Capture the cell that displays the provided text and extract its [x, y] central coordinate. 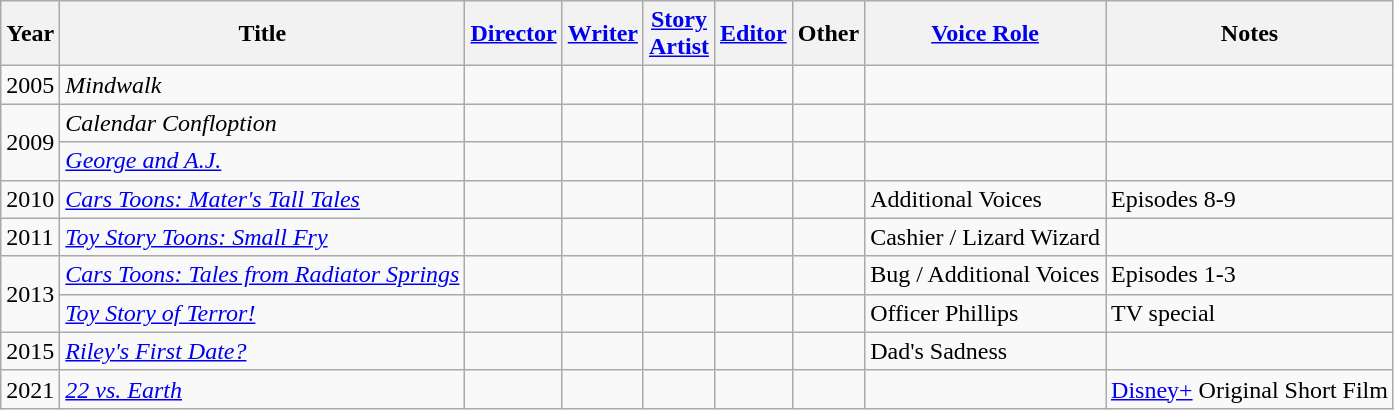
Toy Story of Terror! [262, 313]
StoryArtist [678, 34]
Writer [602, 34]
Year [30, 34]
Cars Toons: Mater's Tall Tales [262, 199]
Officer Phillips [986, 313]
Notes [1250, 34]
Voice Role [986, 34]
Disney+ Original Short Film [1250, 389]
Mindwalk [262, 85]
2013 [30, 294]
Additional Voices [986, 199]
Other [828, 34]
Director [514, 34]
Episodes 8-9 [1250, 199]
Episodes 1-3 [1250, 275]
2011 [30, 237]
2021 [30, 389]
Toy Story Toons: Small Fry [262, 237]
Cashier / Lizard Wizard [986, 237]
Editor [754, 34]
22 vs. Earth [262, 389]
TV special [1250, 313]
Title [262, 34]
2005 [30, 85]
Cars Toons: Tales from Radiator Springs [262, 275]
2010 [30, 199]
2009 [30, 142]
George and A.J. [262, 161]
Riley's First Date? [262, 351]
Dad's Sadness [986, 351]
Calendar Confloption [262, 123]
Bug / Additional Voices [986, 275]
2015 [30, 351]
